Determine the [X, Y] coordinate at the center of the cell enclosing the given text.  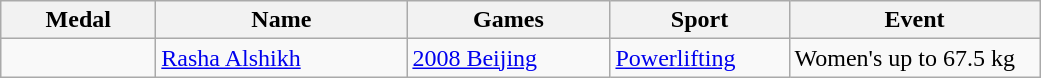
Games [508, 20]
Women's up to 67.5 kg [914, 58]
Event [914, 20]
Rasha Alshikh [282, 58]
Medal [78, 20]
Powerlifting [700, 58]
Sport [700, 20]
Name [282, 20]
2008 Beijing [508, 58]
